Determine the (x, y) coordinate at the center of the cell enclosing the given text.  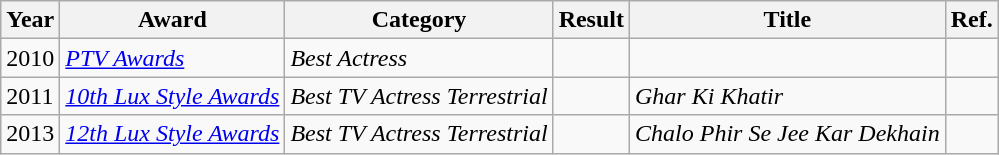
Ref. (972, 20)
PTV Awards (172, 58)
Award (172, 20)
Year (30, 20)
2011 (30, 96)
Best Actress (419, 58)
Result (591, 20)
Category (419, 20)
2010 (30, 58)
Chalo Phir Se Jee Kar Dekhain (788, 134)
Title (788, 20)
Ghar Ki Khatir (788, 96)
10th Lux Style Awards (172, 96)
2013 (30, 134)
12th Lux Style Awards (172, 134)
